Find where the given text appears and provide that cell's center as [X, Y] coordinate. 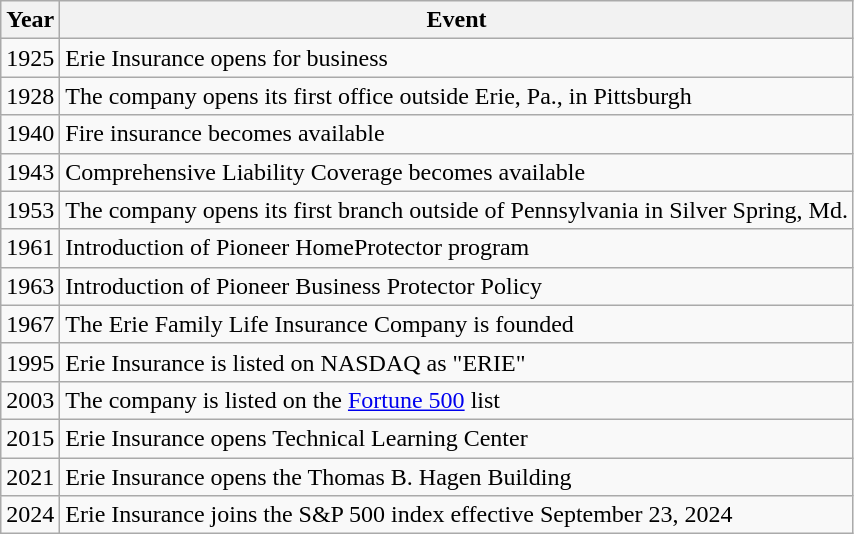
The company opens its first office outside Erie, Pa., in Pittsburgh [457, 96]
1995 [30, 362]
1943 [30, 172]
Erie Insurance opens for business [457, 58]
Introduction of Pioneer HomeProtector program [457, 248]
2003 [30, 400]
Erie Insurance joins the S&P 500 index effective September 23, 2024 [457, 515]
1925 [30, 58]
The company opens its first branch outside of Pennsylvania in Silver Spring, Md. [457, 210]
Erie Insurance opens the Thomas B. Hagen Building [457, 477]
1967 [30, 324]
Introduction of Pioneer Business Protector Policy [457, 286]
1961 [30, 248]
The Erie Family Life Insurance Company is founded [457, 324]
Event [457, 20]
Comprehensive Liability Coverage becomes available [457, 172]
2015 [30, 438]
1963 [30, 286]
Year [30, 20]
2024 [30, 515]
Erie Insurance is listed on NASDAQ as "ERIE" [457, 362]
Fire insurance becomes available [457, 134]
1953 [30, 210]
Erie Insurance opens Technical Learning Center [457, 438]
1928 [30, 96]
The company is listed on the Fortune 500 list [457, 400]
1940 [30, 134]
2021 [30, 477]
